Scan for the cell matching the given text and deliver its (X, Y) coordinate at center. 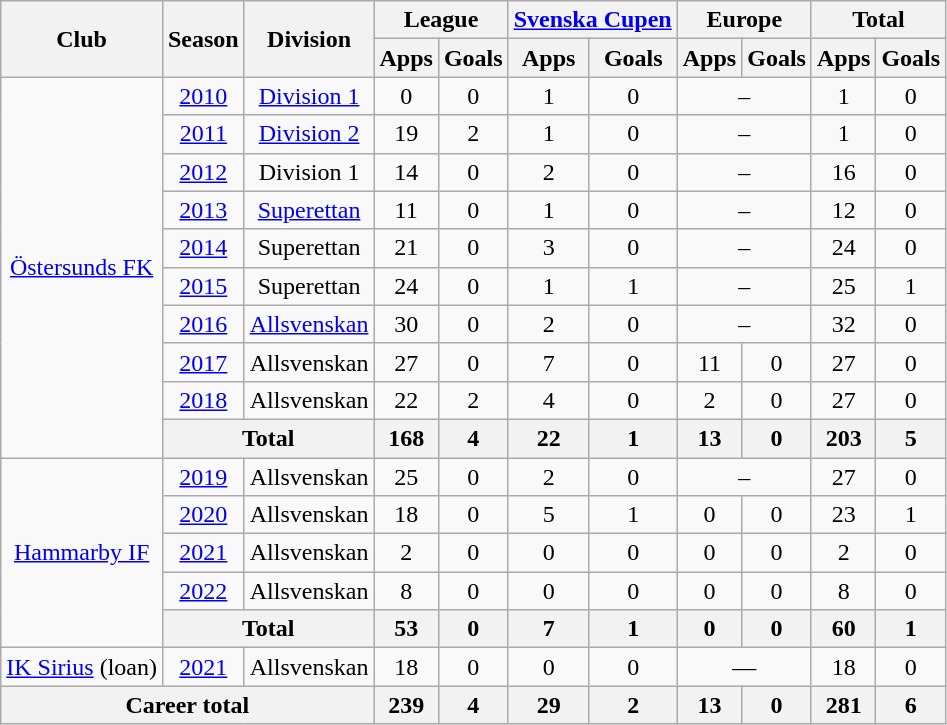
2010 (203, 96)
— (744, 667)
2015 (203, 286)
2018 (203, 400)
53 (406, 629)
60 (843, 629)
21 (406, 248)
14 (406, 172)
2022 (203, 591)
2020 (203, 515)
32 (843, 324)
239 (406, 705)
Career total (188, 705)
Östersunds FK (82, 268)
2016 (203, 324)
Svenska Cupen (592, 20)
203 (843, 438)
Division (309, 39)
Club (82, 39)
2011 (203, 134)
League (441, 20)
281 (843, 705)
23 (843, 515)
16 (843, 172)
12 (843, 210)
168 (406, 438)
Division 2 (309, 134)
30 (406, 324)
Hammarby IF (82, 553)
29 (548, 705)
IK Sirius (loan) (82, 667)
19 (406, 134)
3 (548, 248)
2017 (203, 362)
2012 (203, 172)
2014 (203, 248)
2013 (203, 210)
6 (911, 705)
2019 (203, 477)
Season (203, 39)
Europe (744, 20)
